Pinpoint the cell where the given text exists, returning its [X, Y] midpoint coordinate. 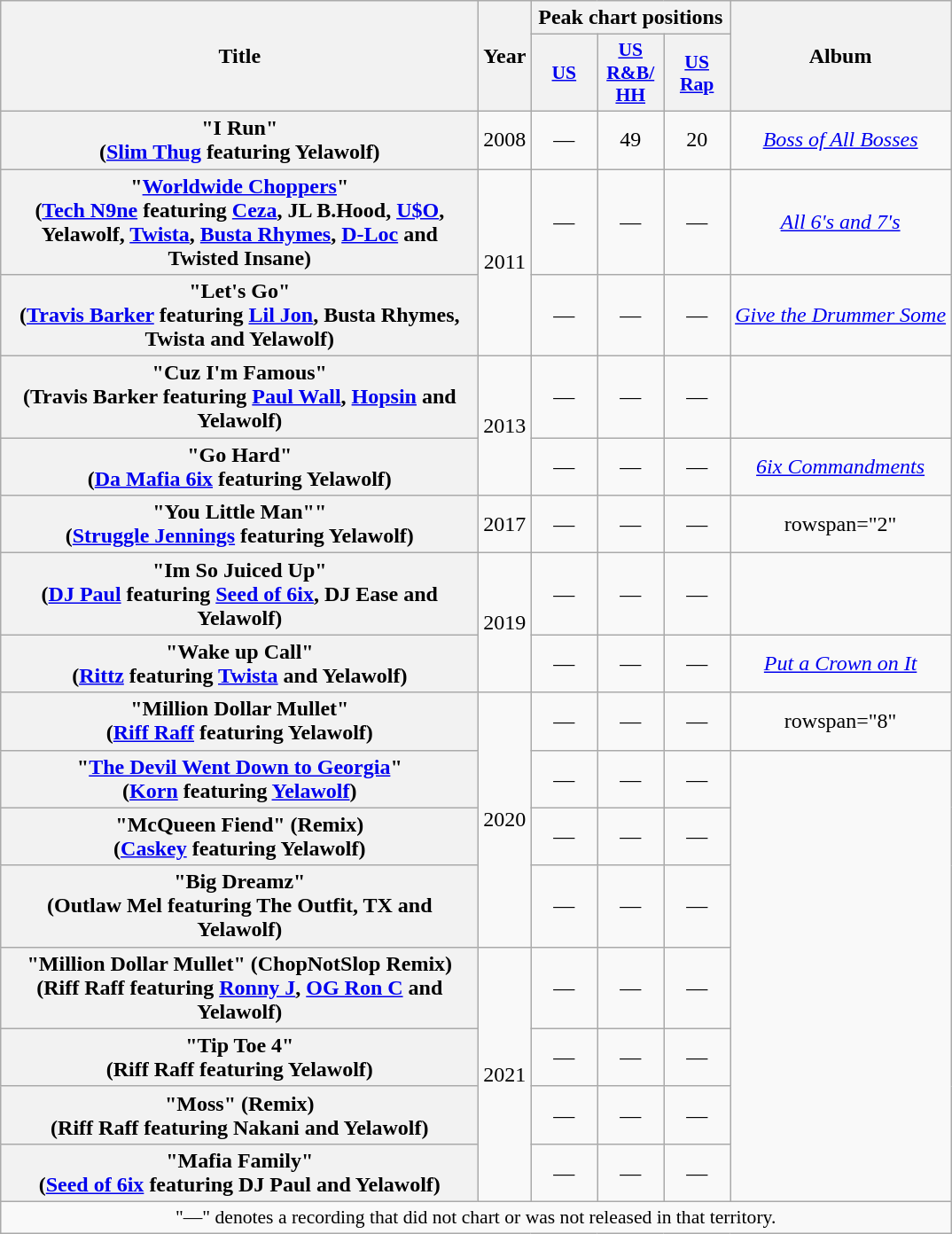
2011 [505, 262]
"Im So Juiced Up"(DJ Paul featuring Seed of 6ix, DJ Ease and Yelawolf) [239, 594]
"Moss" (Remix)(Riff Raff featuring Nakani and Yelawolf) [239, 1115]
"You Little Man""(Struggle Jennings featuring Yelawolf) [239, 525]
"Wake up Call"(Rittz featuring Twista and Yelawolf) [239, 663]
"Mafia Family"(Seed of 6ix featuring DJ Paul and Yelawolf) [239, 1172]
"Let's Go"(Travis Barker featuring Lil Jon, Busta Rhymes, Twista and Yelawolf) [239, 316]
Boss of All Bosses [840, 140]
49 [631, 140]
"Cuz I'm Famous"(Travis Barker featuring Paul Wall, Hopsin and Yelawolf) [239, 397]
"I Run"(Slim Thug featuring Yelawolf) [239, 140]
Title [239, 57]
6ix Commandments [840, 466]
2021 [505, 1074]
rowspan="8" [840, 722]
"Go Hard"(Da Mafia 6ix featuring Yelawolf) [239, 466]
US [564, 73]
2017 [505, 525]
"Million Dollar Mullet" (ChopNotSlop Remix)(Riff Raff featuring Ronny J, OG Ron C and Yelawolf) [239, 988]
Give the Drummer Some [840, 316]
20 [697, 140]
rowspan="2" [840, 525]
"Million Dollar Mullet"(Riff Raff featuring Yelawolf) [239, 722]
Album [840, 57]
"McQueen Fiend" (Remix)(Caskey featuring Yelawolf) [239, 837]
"Worldwide Choppers"(Tech N9ne featuring Ceza, JL B.Hood, U$O, Yelawolf, Twista, Busta Rhymes, D-Loc and Twisted Insane) [239, 222]
USR&B/HH [631, 73]
"Big Dreamz"(Outlaw Mel featuring The Outfit, TX and Yelawolf) [239, 906]
USRap [697, 73]
"—" denotes a recording that did not chart or was not released in that territory. [476, 1217]
2013 [505, 426]
2008 [505, 140]
All 6's and 7's [840, 222]
Put a Crown on It [840, 663]
"Tip Toe 4"(Riff Raff featuring Yelawolf) [239, 1057]
Peak chart positions [631, 18]
Year [505, 57]
2019 [505, 622]
"The Devil Went Down to Georgia"(Korn featuring Yelawolf) [239, 778]
2020 [505, 819]
